Find where the given text appears and provide that cell's center as [x, y] coordinate. 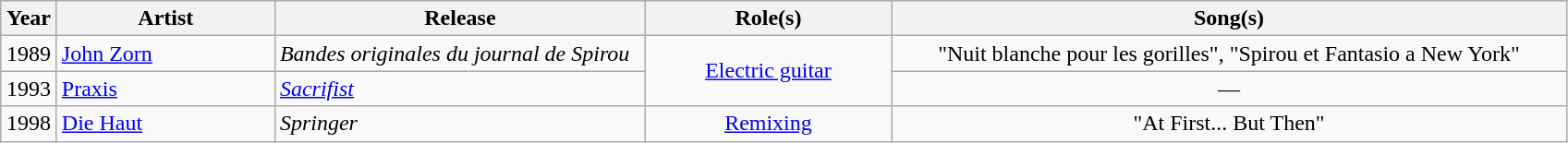
Sacrifist [460, 89]
Electric guitar [768, 71]
Song(s) [1229, 18]
— [1229, 89]
Springer [460, 124]
Role(s) [768, 18]
Bandes originales du journal de Spirou [460, 54]
1993 [30, 89]
Year [30, 18]
"At First... But Then" [1229, 124]
Die Haut [165, 124]
Praxis [165, 89]
Release [460, 18]
John Zorn [165, 54]
Artist [165, 18]
Remixing [768, 124]
1998 [30, 124]
1989 [30, 54]
"Nuit blanche pour les gorilles", "Spirou et Fantasio a New York" [1229, 54]
